Return [x, y] of the center of cell containing provided text 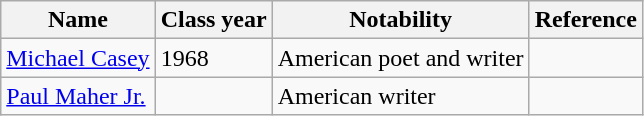
Michael Casey [78, 58]
American poet and writer [400, 58]
Paul Maher Jr. [78, 96]
1968 [214, 58]
Class year [214, 20]
Reference [586, 20]
Notability [400, 20]
American writer [400, 96]
Name [78, 20]
